Extract the [X, Y] coordinate from the center of the cell holding the provided text.  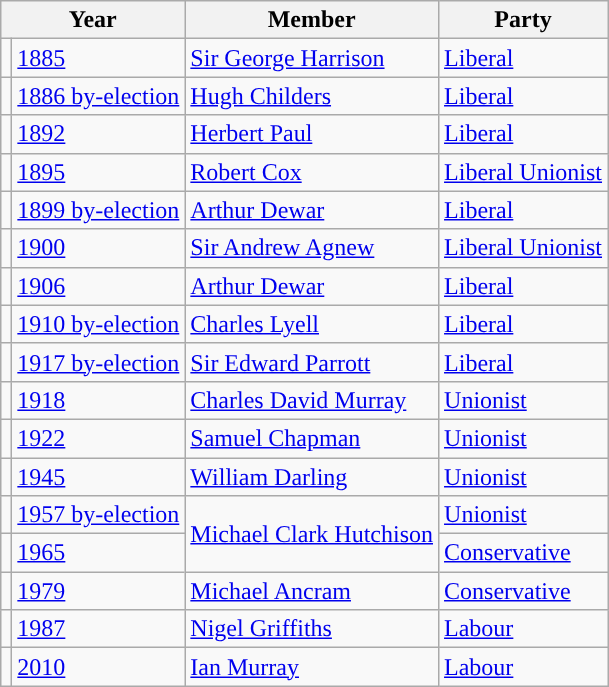
1965 [98, 553]
Nigel Griffiths [312, 629]
1957 by-election [98, 515]
Michael Ancram [312, 591]
Samuel Chapman [312, 438]
Ian Murray [312, 667]
Sir George Harrison [312, 58]
1899 by-election [98, 210]
Charles David Murray [312, 400]
1917 by-election [98, 362]
1885 [98, 58]
1895 [98, 172]
1922 [98, 438]
1886 by-election [98, 96]
Charles Lyell [312, 324]
Sir Edward Parrott [312, 362]
1979 [98, 591]
Hugh Childers [312, 96]
Michael Clark Hutchison [312, 534]
1910 by-election [98, 324]
1918 [98, 400]
1945 [98, 477]
Member [312, 20]
Herbert Paul [312, 134]
1892 [98, 134]
Year [93, 20]
1987 [98, 629]
1906 [98, 286]
Sir Andrew Agnew [312, 248]
2010 [98, 667]
William Darling [312, 477]
Party [524, 20]
Robert Cox [312, 172]
1900 [98, 248]
